For the text-containing cell, return its midpoint in [x, y] coordinate format. 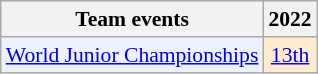
13th [290, 55]
Team events [132, 19]
2022 [290, 19]
World Junior Championships [132, 55]
